Pinpoint the cell where the given text exists, returning its [X, Y] midpoint coordinate. 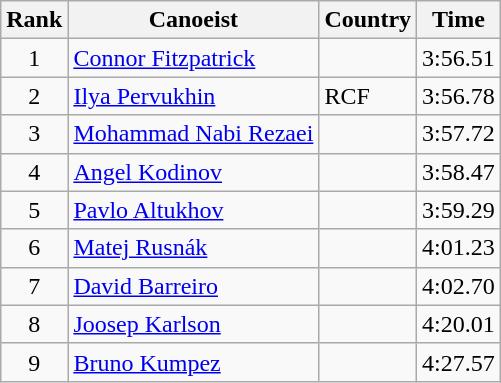
7 [34, 286]
3:58.47 [459, 172]
9 [34, 362]
4:27.57 [459, 362]
Country [368, 20]
4:02.70 [459, 286]
Ilya Pervukhin [194, 96]
Joosep Karlson [194, 324]
David Barreiro [194, 286]
3:57.72 [459, 134]
Pavlo Altukhov [194, 210]
3 [34, 134]
Mohammad Nabi Rezaei [194, 134]
3:56.78 [459, 96]
RCF [368, 96]
3:59.29 [459, 210]
Rank [34, 20]
5 [34, 210]
1 [34, 58]
Bruno Kumpez [194, 362]
4 [34, 172]
4:20.01 [459, 324]
Time [459, 20]
Matej Rusnák [194, 248]
Canoeist [194, 20]
Angel Kodinov [194, 172]
6 [34, 248]
4:01.23 [459, 248]
3:56.51 [459, 58]
2 [34, 96]
Connor Fitzpatrick [194, 58]
8 [34, 324]
